Extract the [x, y] coordinate from the center of the cell holding the provided text.  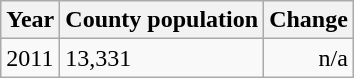
County population [162, 20]
2011 [30, 58]
13,331 [162, 58]
Year [30, 20]
n/a [309, 58]
Change [309, 20]
